Detect which cell encompasses the target text, then output its [x, y] center coordinate. 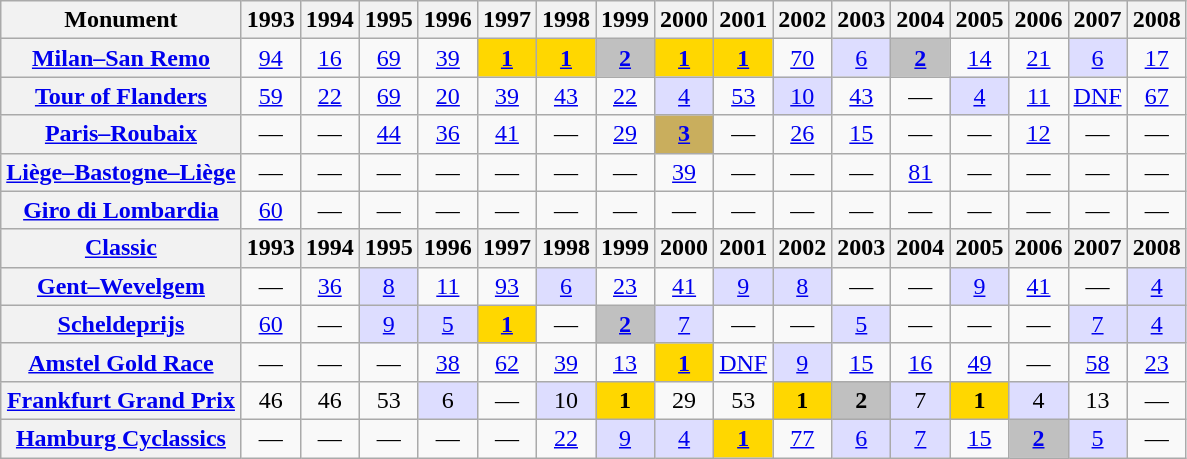
17 [1156, 58]
21 [1038, 58]
67 [1156, 96]
93 [506, 286]
77 [802, 438]
49 [980, 362]
44 [388, 134]
26 [802, 134]
Giro di Lombardia [121, 210]
Gent–Wevelgem [121, 286]
12 [1038, 134]
Monument [121, 20]
81 [920, 172]
Milan–San Remo [121, 58]
70 [802, 58]
94 [270, 58]
Frankfurt Grand Prix [121, 400]
Tour of Flanders [121, 96]
20 [448, 96]
Liège–Bastogne–Liège [121, 172]
Classic [121, 248]
14 [980, 58]
Scheldeprijs [121, 324]
62 [506, 362]
Amstel Gold Race [121, 362]
3 [684, 134]
Hamburg Cyclassics [121, 438]
59 [270, 96]
38 [448, 362]
Paris–Roubaix [121, 134]
58 [1098, 362]
